Pinpoint the cell where the given text exists, returning its (x, y) midpoint coordinate. 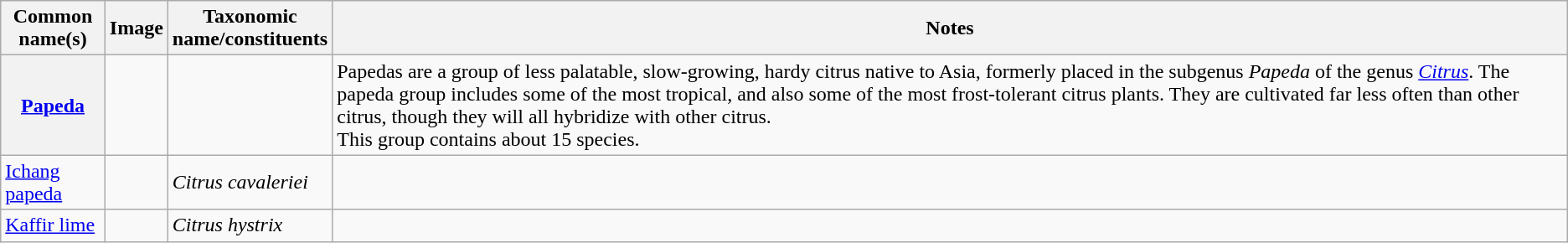
Kaffir lime (54, 225)
Notes (950, 28)
Taxonomicname/constituents (250, 28)
Citrus cavaleriei (250, 183)
Citrus hystrix (250, 225)
Ichang papeda (54, 183)
Papeda (54, 106)
Commonname(s) (54, 28)
Image (136, 28)
